Return the (x, y) coordinate for the center point of the cell that contains the specified text.  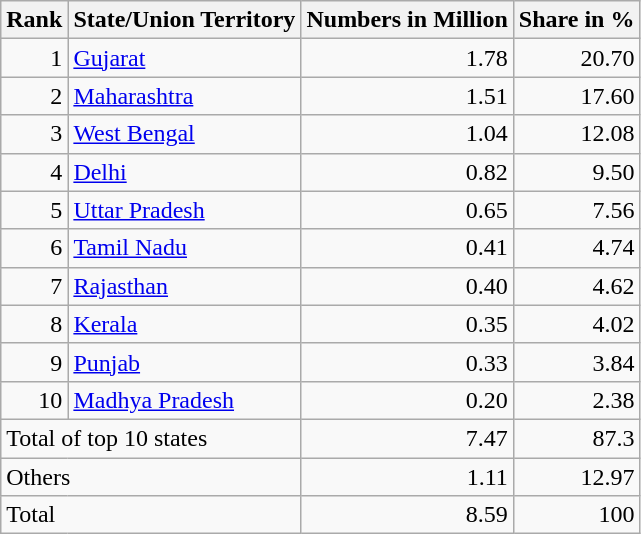
Share in % (576, 20)
20.70 (576, 58)
0.35 (407, 324)
7.47 (407, 438)
12.97 (576, 477)
State/Union Territory (184, 20)
9 (34, 362)
7 (34, 286)
7.56 (576, 210)
2 (34, 96)
9.50 (576, 172)
87.3 (576, 438)
0.65 (407, 210)
Tamil Nadu (184, 248)
6 (34, 248)
8 (34, 324)
0.20 (407, 400)
4 (34, 172)
Madhya Pradesh (184, 400)
3.84 (576, 362)
3 (34, 134)
Uttar Pradesh (184, 210)
12.08 (576, 134)
0.41 (407, 248)
0.82 (407, 172)
Delhi (184, 172)
Others (151, 477)
Gujarat (184, 58)
0.33 (407, 362)
1.51 (407, 96)
Numbers in Million (407, 20)
1.78 (407, 58)
1.11 (407, 477)
Punjab (184, 362)
10 (34, 400)
8.59 (407, 515)
2.38 (576, 400)
Kerala (184, 324)
Total (151, 515)
1.04 (407, 134)
5 (34, 210)
Total of top 10 states (151, 438)
Maharashtra (184, 96)
Rajasthan (184, 286)
4.74 (576, 248)
Rank (34, 20)
1 (34, 58)
0.40 (407, 286)
100 (576, 515)
West Bengal (184, 134)
4.62 (576, 286)
17.60 (576, 96)
4.02 (576, 324)
